Find where the given text appears and provide that cell's center as (X, Y) coordinate. 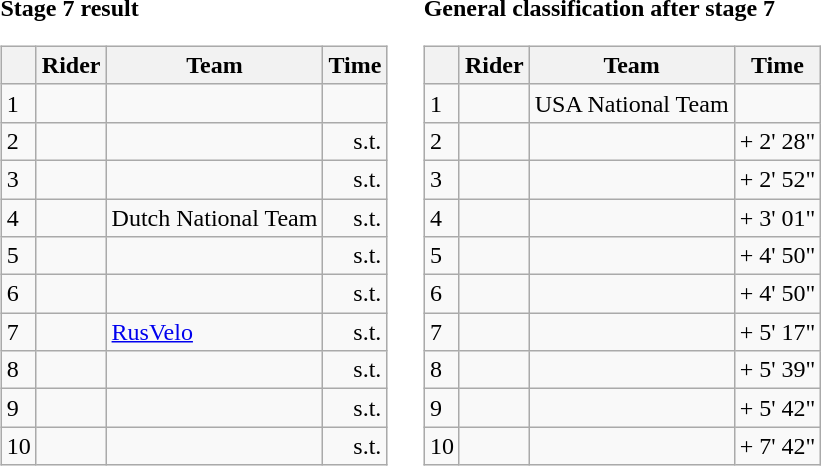
+ 5' 39" (778, 370)
+ 5' 42" (778, 408)
+ 3' 01" (778, 217)
Dutch National Team (214, 217)
+ 5' 17" (778, 332)
+ 2' 52" (778, 179)
+ 7' 42" (778, 446)
RusVelo (214, 332)
USA National Team (632, 103)
+ 2' 28" (778, 141)
